Provide the [x, y] coordinate of the cell's center where the given text is located.  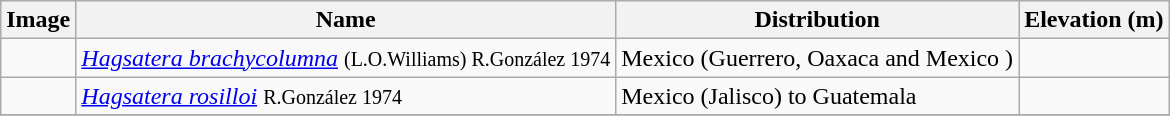
Elevation (m) [1094, 20]
Mexico (Guerrero, Oaxaca and Mexico ) [818, 58]
Image [38, 20]
Hagsatera brachycolumna (L.O.Williams) R.González 1974 [346, 58]
Mexico (Jalisco) to Guatemala [818, 96]
Hagsatera rosilloi R.González 1974 [346, 96]
Distribution [818, 20]
Name [346, 20]
